Capture the cell that displays the provided text and extract its (X, Y) central coordinate. 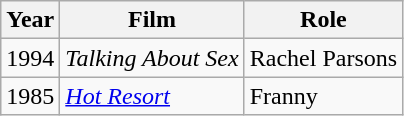
1994 (30, 58)
Film (152, 20)
Talking About Sex (152, 58)
1985 (30, 96)
Franny (323, 96)
Rachel Parsons (323, 58)
Hot Resort (152, 96)
Year (30, 20)
Role (323, 20)
